Capture the cell that displays the provided text and extract its [x, y] central coordinate. 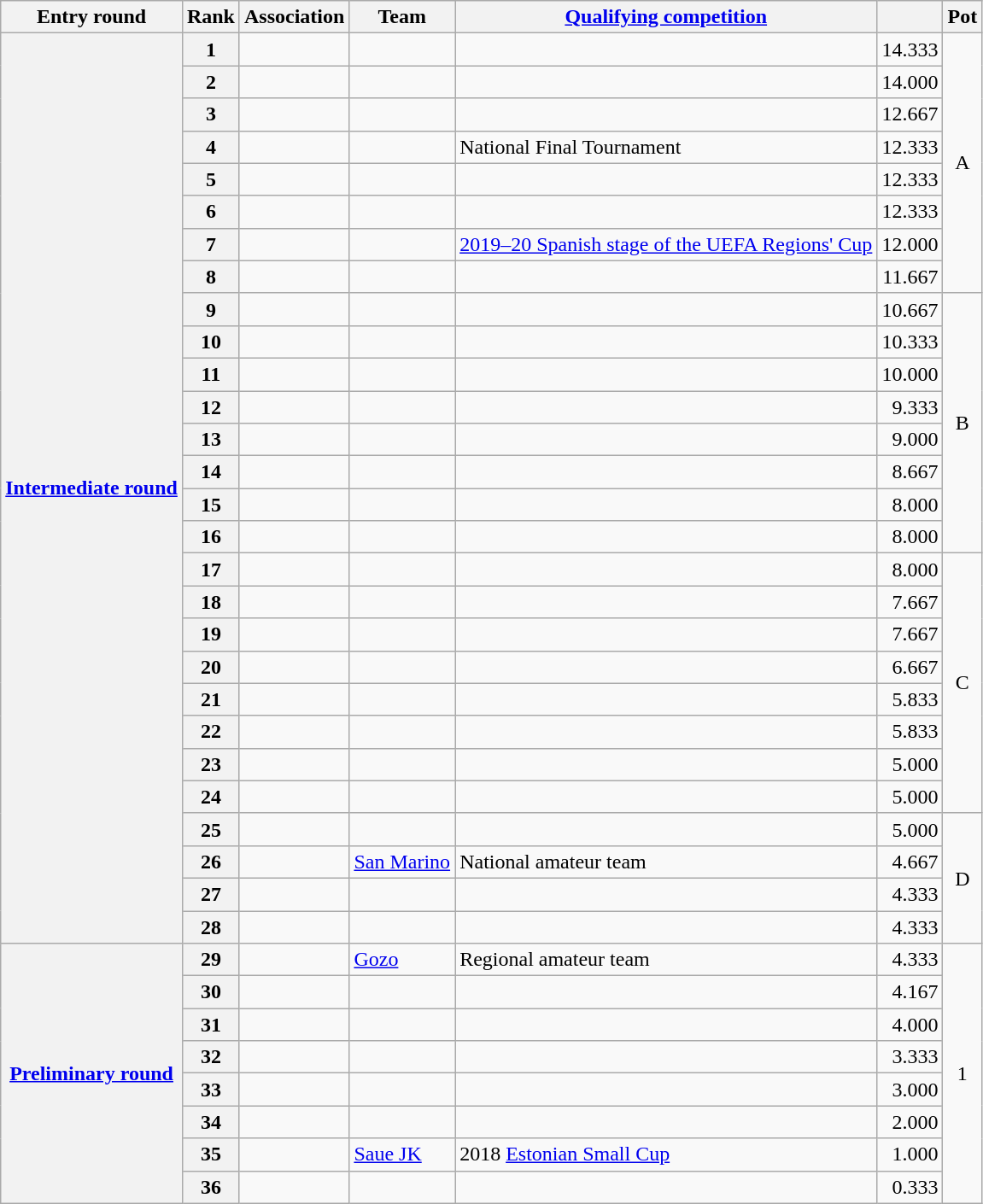
8.667 [910, 472]
35 [210, 1154]
4 [210, 147]
Intermediate round [92, 488]
2018 Estonian Small Cup [666, 1154]
19 [210, 634]
10.333 [910, 342]
Regional amateur team [666, 960]
10.000 [910, 374]
10 [210, 342]
3 [210, 114]
9.000 [910, 440]
29 [210, 960]
28 [210, 926]
23 [210, 764]
5 [210, 179]
32 [210, 1057]
Preliminary round [92, 1073]
25 [210, 829]
Saue JK [402, 1154]
National Final Tournament [666, 147]
A [963, 163]
17 [210, 570]
7 [210, 244]
8 [210, 277]
21 [210, 699]
4.167 [910, 992]
9.333 [910, 407]
18 [210, 602]
12 [210, 407]
San Marino [402, 862]
Gozo [402, 960]
14.000 [910, 82]
11 [210, 374]
Pot [963, 17]
3.333 [910, 1057]
12.667 [910, 114]
16 [210, 537]
6 [210, 212]
26 [210, 862]
9 [210, 309]
1.000 [910, 1154]
2.000 [910, 1122]
2019–20 Spanish stage of the UEFA Regions' Cup [666, 244]
0.333 [910, 1187]
Rank [210, 17]
4.667 [910, 862]
Entry round [92, 17]
2 [210, 82]
6.667 [910, 667]
12.000 [910, 244]
National amateur team [666, 862]
Team [402, 17]
Qualifying competition [666, 17]
24 [210, 797]
14 [210, 472]
15 [210, 505]
20 [210, 667]
31 [210, 1025]
Association [294, 17]
10.667 [910, 309]
11.667 [910, 277]
36 [210, 1187]
14.333 [910, 50]
33 [210, 1090]
34 [210, 1122]
13 [210, 440]
30 [210, 992]
27 [210, 894]
3.000 [910, 1090]
4.000 [910, 1025]
D [963, 878]
22 [210, 732]
C [963, 683]
B [963, 423]
